Provide the [x, y] coordinate of the cell's center where the given text is located.  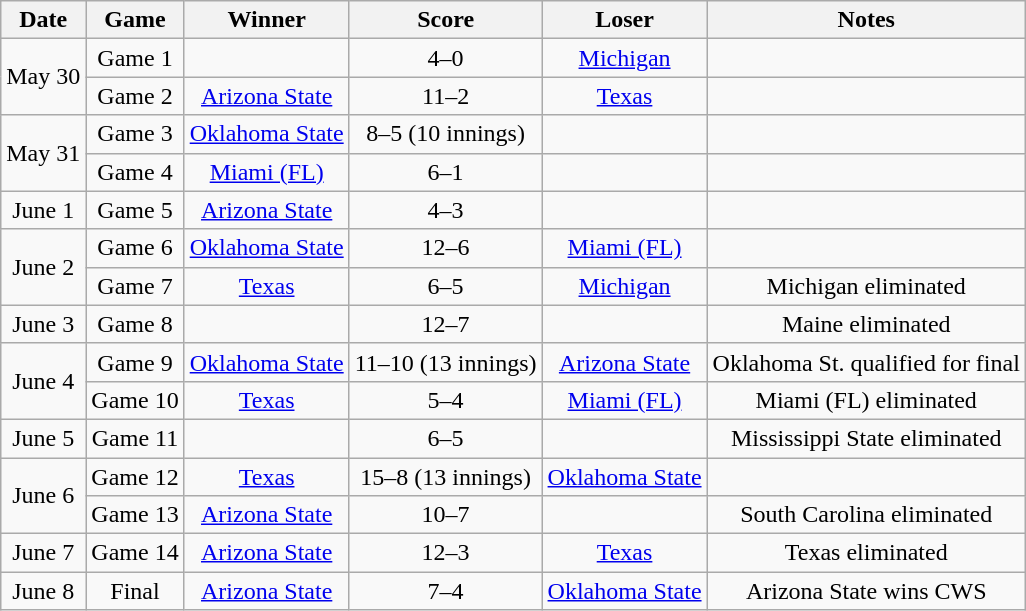
Mississippi State eliminated [866, 438]
June 7 [44, 553]
Game 9 [135, 362]
Game 3 [135, 134]
June 4 [44, 381]
Oklahoma St. qualified for final [866, 362]
Date [44, 20]
Game 11 [135, 438]
Texas eliminated [866, 553]
4–0 [446, 58]
May 30 [44, 77]
Game 12 [135, 477]
4–3 [446, 210]
10–7 [446, 515]
Miami (FL) eliminated [866, 400]
Game 2 [135, 96]
12–3 [446, 553]
Game 7 [135, 286]
June 8 [44, 591]
Maine eliminated [866, 324]
May 31 [44, 153]
Game 6 [135, 248]
Michigan eliminated [866, 286]
June 2 [44, 267]
Game 10 [135, 400]
South Carolina eliminated [866, 515]
7–4 [446, 591]
15–8 (13 innings) [446, 477]
June 6 [44, 496]
Arizona State wins CWS [866, 591]
June 5 [44, 438]
Game 8 [135, 324]
8–5 (10 innings) [446, 134]
Game [135, 20]
Loser [624, 20]
Game 1 [135, 58]
5–4 [446, 400]
6–1 [446, 172]
Final [135, 591]
12–7 [446, 324]
Score [446, 20]
Notes [866, 20]
Game 13 [135, 515]
12–6 [446, 248]
Game 14 [135, 553]
Game 4 [135, 172]
June 1 [44, 210]
Game 5 [135, 210]
Winner [266, 20]
11–10 (13 innings) [446, 362]
11–2 [446, 96]
June 3 [44, 324]
